Determine the [x, y] coordinate at the center of the cell enclosing the given text.  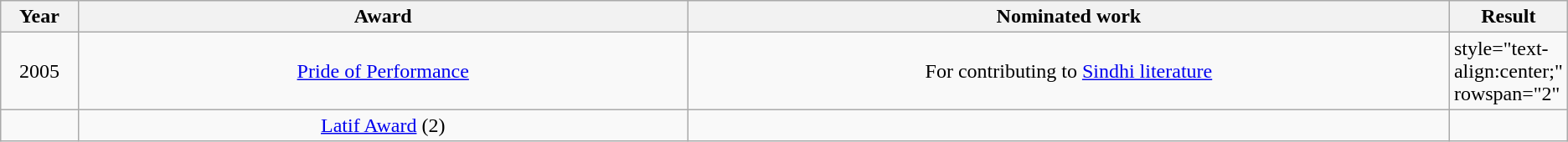
2005 [39, 71]
Latif Award (2) [383, 125]
Result [1508, 17]
style="text-align:center;" rowspan="2" [1508, 71]
Pride of Performance [383, 71]
Year [39, 17]
Nominated work [1069, 17]
Award [383, 17]
For contributing to Sindhi literature [1069, 71]
